Pinpoint the cell where the given text exists, returning its (x, y) midpoint coordinate. 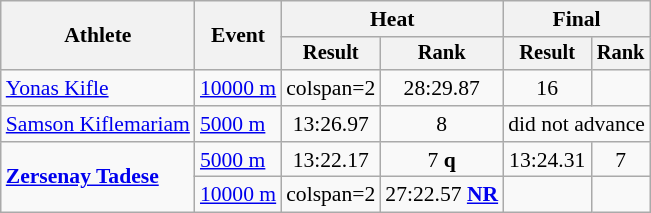
28:29.87 (442, 88)
8 (442, 124)
16 (547, 88)
Final (576, 19)
Zersenay Tadese (98, 178)
27:22.57 NR (442, 195)
7 (620, 160)
7 q (442, 160)
Samson Kiflemariam (98, 124)
Event (238, 36)
Athlete (98, 36)
13:22.17 (330, 160)
13:26.97 (330, 124)
did not advance (576, 124)
Heat (392, 19)
13:24.31 (547, 160)
Yonas Kifle (98, 88)
